From the cell containing the given text, extract its center point as [X, Y] coordinate. 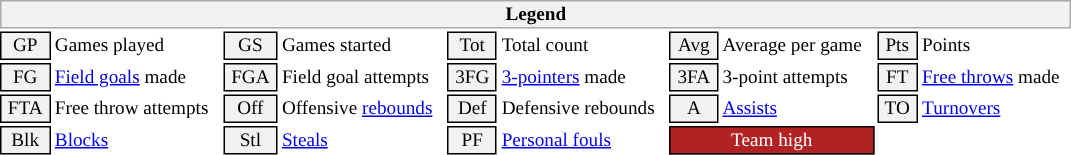
Field goals made [136, 77]
Defensive rebounds [583, 108]
Average per game [798, 46]
Assists [798, 108]
Games played [136, 46]
Pts [898, 46]
3FG [472, 77]
Offensive rebounds [362, 108]
GS [250, 46]
GP [25, 46]
Off [250, 108]
FT [898, 77]
Games started [362, 46]
FG [25, 77]
Total count [583, 46]
Steals [362, 140]
FTA [25, 108]
Tot [472, 46]
Blocks [136, 140]
PF [472, 140]
TO [898, 108]
A [694, 108]
Personal fouls [583, 140]
Field goal attempts [362, 77]
3FA [694, 77]
Team high [772, 140]
3-pointers made [583, 77]
Blk [25, 140]
Def [472, 108]
FGA [250, 77]
3-point attempts [798, 77]
Free throw attempts [136, 108]
Stl [250, 140]
Avg [694, 46]
